Provide the [X, Y] coordinate of the cell's center where the given text is located.  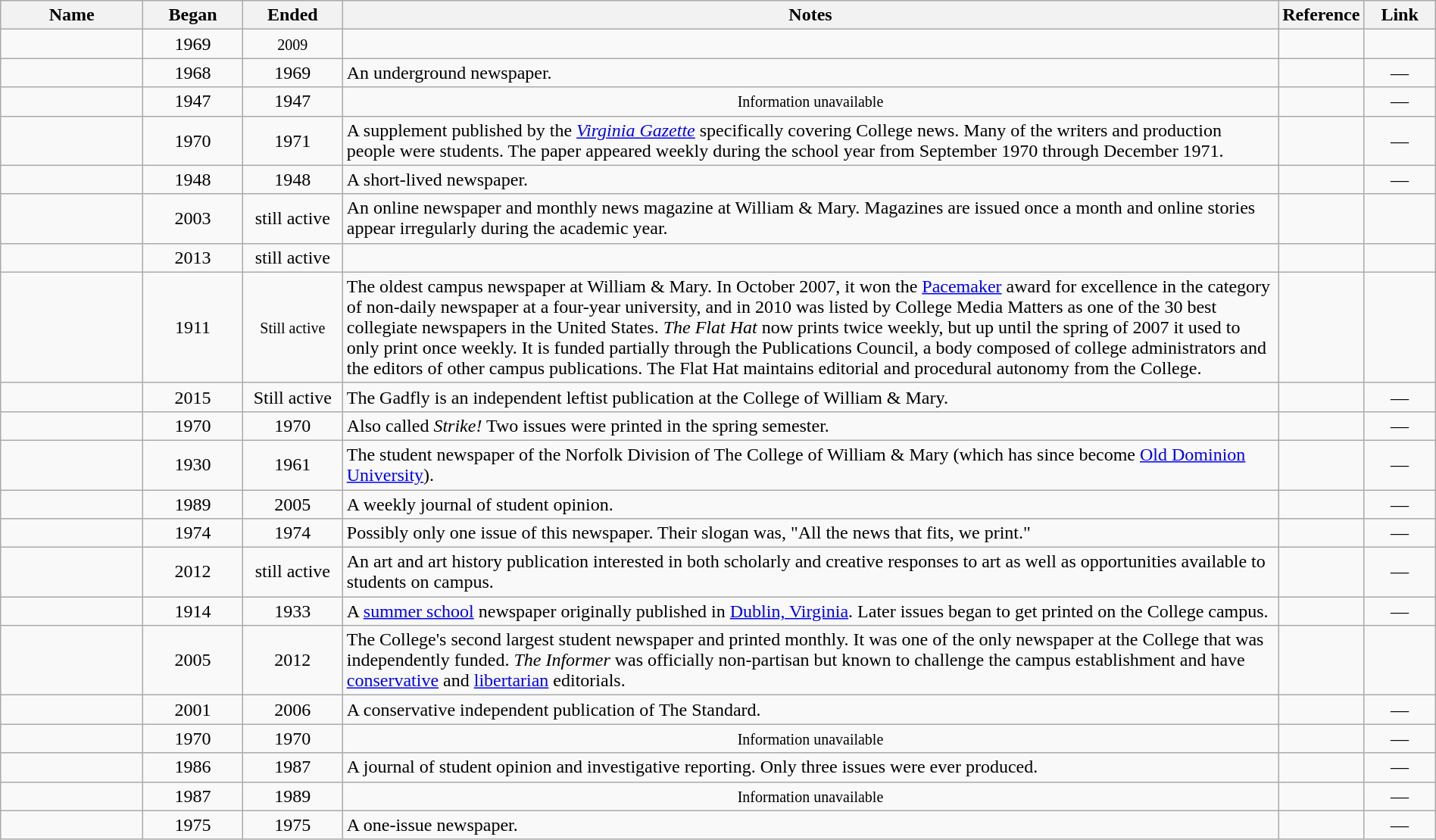
A short-lived newspaper. [810, 180]
1914 [193, 611]
1911 [193, 327]
Also called Strike! Two issues were printed in the spring semester. [810, 426]
2013 [193, 258]
1971 [292, 141]
Name [72, 15]
The Gadfly is an independent leftist publication at the College of William & Mary. [810, 397]
1986 [193, 767]
2015 [193, 397]
2006 [292, 710]
2001 [193, 710]
2003 [193, 218]
1961 [292, 465]
Possibly only one issue of this newspaper. Their slogan was, "All the news that fits, we print." [810, 533]
Reference [1321, 15]
1930 [193, 465]
Link [1400, 15]
An underground newspaper. [810, 73]
1933 [292, 611]
A weekly journal of student opinion. [810, 504]
The student newspaper of the Norfolk Division of The College of William & Mary (which has since become Old Dominion University). [810, 465]
1968 [193, 73]
Ended [292, 15]
A summer school newspaper originally published in Dublin, Virginia. Later issues began to get printed on the College campus. [810, 611]
Began [193, 15]
Notes [810, 15]
2009 [292, 44]
A conservative independent publication of The Standard. [810, 710]
A journal of student opinion and investigative reporting. Only three issues were ever produced. [810, 767]
A one-issue newspaper. [810, 825]
